Pinpoint the cell where the given text exists, returning its [x, y] midpoint coordinate. 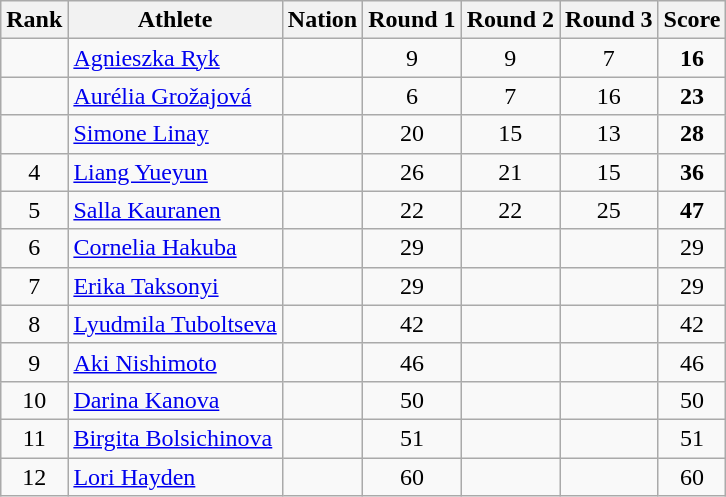
10 [34, 400]
Round 1 [412, 20]
Score [692, 20]
Rank [34, 20]
36 [692, 172]
47 [692, 210]
Birgita Bolsichinova [175, 438]
Lyudmila Tuboltseva [175, 324]
Aurélia Grožajová [175, 96]
Cornelia Hakuba [175, 248]
4 [34, 172]
20 [412, 134]
Aki Nishimoto [175, 362]
23 [692, 96]
21 [510, 172]
8 [34, 324]
12 [34, 477]
Athlete [175, 20]
Erika Taksonyi [175, 286]
Salla Kauranen [175, 210]
25 [609, 210]
Agnieszka Ryk [175, 58]
28 [692, 134]
26 [412, 172]
Nation [322, 20]
Round 3 [609, 20]
11 [34, 438]
Lori Hayden [175, 477]
Liang Yueyun [175, 172]
Round 2 [510, 20]
5 [34, 210]
Simone Linay [175, 134]
13 [609, 134]
Darina Kanova [175, 400]
